For the text-containing cell, return its midpoint in (X, Y) coordinate format. 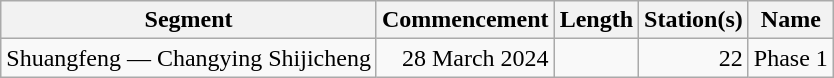
22 (694, 58)
Segment (189, 20)
Shuangfeng — Changying Shijicheng (189, 58)
28 March 2024 (465, 58)
Length (596, 20)
Commencement (465, 20)
Station(s) (694, 20)
Phase 1 (790, 58)
Name (790, 20)
